Pinpoint the cell where the given text exists, returning its (x, y) midpoint coordinate. 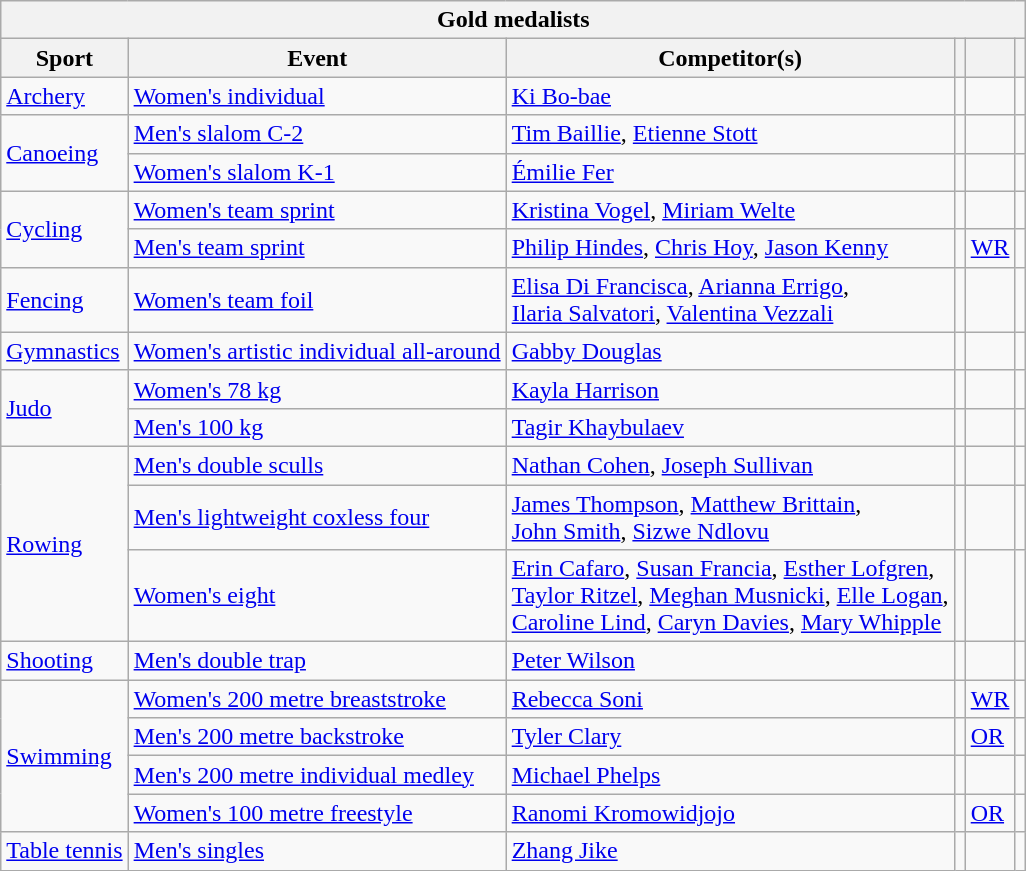
Women's 100 metre freestyle (317, 813)
Men's lightweight coxless four (317, 516)
Peter Wilson (730, 661)
Judo (64, 408)
Gymnastics (64, 351)
Men's singles (317, 851)
Swimming (64, 756)
Men's double trap (317, 661)
Michael Phelps (730, 775)
Women's individual (317, 96)
Women's 78 kg (317, 389)
Women's eight (317, 596)
Men's 200 metre individual medley (317, 775)
Gabby Douglas (730, 351)
Men's team sprint (317, 248)
Erin Cafaro, Susan Francia, Esther Lofgren,Taylor Ritzel, Meghan Musnicki, Elle Logan,Caroline Lind, Caryn Davies, Mary Whipple (730, 596)
Tagir Khaybulaev (730, 427)
Rebecca Soni (730, 699)
Fencing (64, 300)
Elisa Di Francisca, Arianna Errigo,Ilaria Salvatori, Valentina Vezzali (730, 300)
Émilie Fer (730, 172)
Women's slalom K-1 (317, 172)
Men's 100 kg (317, 427)
Ranomi Kromowidjojo (730, 813)
Shooting (64, 661)
Tyler Clary (730, 737)
Competitor(s) (730, 58)
Ki Bo-bae (730, 96)
Philip Hindes, Chris Hoy, Jason Kenny (730, 248)
Women's team foil (317, 300)
Men's slalom C-2 (317, 134)
Table tennis (64, 851)
Zhang Jike (730, 851)
Cycling (64, 229)
Women's artistic individual all-around (317, 351)
Sport (64, 58)
Archery (64, 96)
Gold medalists (514, 20)
Men's 200 metre backstroke (317, 737)
Kayla Harrison (730, 389)
James Thompson, Matthew Brittain,John Smith, Sizwe Ndlovu (730, 516)
Canoeing (64, 153)
Men's double sculls (317, 465)
Tim Baillie, Etienne Stott (730, 134)
Nathan Cohen, Joseph Sullivan (730, 465)
Event (317, 58)
Kristina Vogel, Miriam Welte (730, 210)
Rowing (64, 544)
Women's 200 metre breaststroke (317, 699)
Women's team sprint (317, 210)
